Provide the (x, y) coordinate of the cell's center where the given text is located.  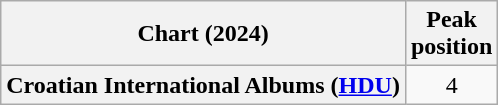
4 (451, 85)
Chart (2024) (204, 34)
Croatian International Albums (HDU) (204, 85)
Peakposition (451, 34)
